Detect which cell encompasses the target text, then output its [X, Y] center coordinate. 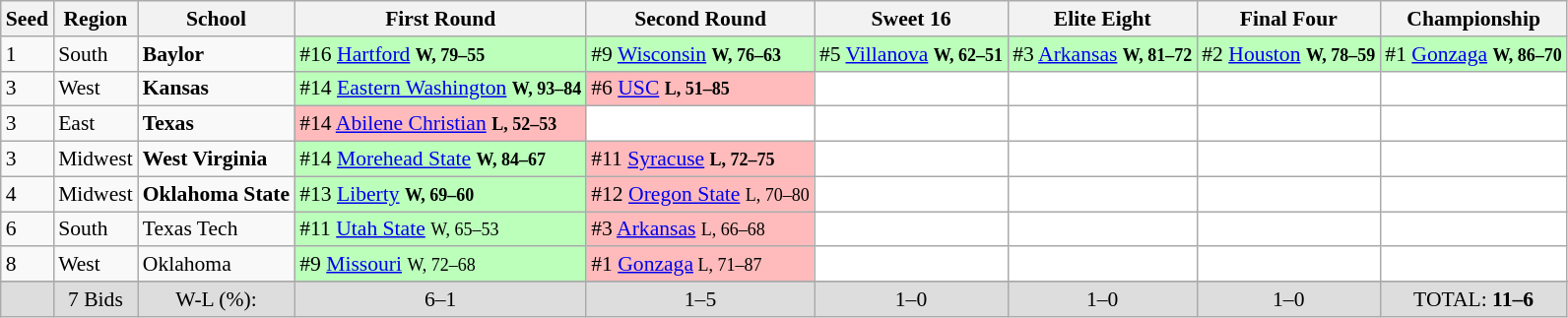
#6 USC L, 51–85 [700, 89]
#2 Houston W, 78–59 [1288, 54]
1–5 [700, 299]
6–1 [440, 299]
#3 Arkansas L, 66–68 [700, 229]
Oklahoma [217, 265]
7 Bids [96, 299]
#12 Oregon State L, 70–80 [700, 194]
#11 Utah State W, 65–53 [440, 229]
Sweet 16 [911, 19]
Region [96, 19]
1 [28, 54]
#9 Missouri W, 72–68 [440, 265]
#11 Syracuse L, 72–75 [700, 159]
Elite Eight [1102, 19]
#16 Hartford W, 79–55 [440, 54]
4 [28, 194]
#9 Wisconsin W, 76–63 [700, 54]
#14 Morehead State W, 84–67 [440, 159]
#1 Gonzaga L, 71–87 [700, 265]
Kansas [217, 89]
#14 Abilene Christian L, 52–53 [440, 124]
#13 Liberty W, 69–60 [440, 194]
#1 Gonzaga W, 86–70 [1473, 54]
East [96, 124]
Championship [1473, 19]
#3 Arkansas W, 81–72 [1102, 54]
Oklahoma State [217, 194]
W-L (%): [217, 299]
TOTAL: 11–6 [1473, 299]
Seed [28, 19]
Texas Tech [217, 229]
8 [28, 265]
#14 Eastern Washington W, 93–84 [440, 89]
West Virginia [217, 159]
Texas [217, 124]
Second Round [700, 19]
Baylor [217, 54]
School [217, 19]
6 [28, 229]
#5 Villanova W, 62–51 [911, 54]
Final Four [1288, 19]
First Round [440, 19]
